For the text-containing cell, return its midpoint in [X, Y] coordinate format. 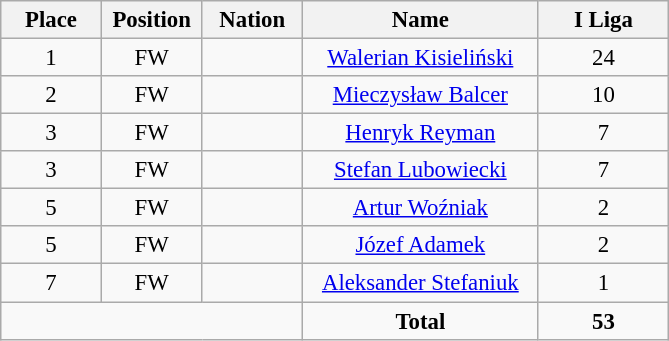
Mieczysław Balcer [421, 95]
Walerian Kisieliński [421, 58]
Name [421, 20]
24 [604, 58]
Henryk Reyman [421, 133]
Nation [252, 20]
Józef Adamek [421, 245]
Position [152, 20]
Total [421, 321]
Artur Woźniak [421, 208]
I Liga [604, 20]
53 [604, 321]
Stefan Lubowiecki [421, 170]
Aleksander Stefaniuk [421, 283]
10 [604, 95]
Place [52, 20]
